Provide the [x, y] coordinate of the cell's center where the given text is located.  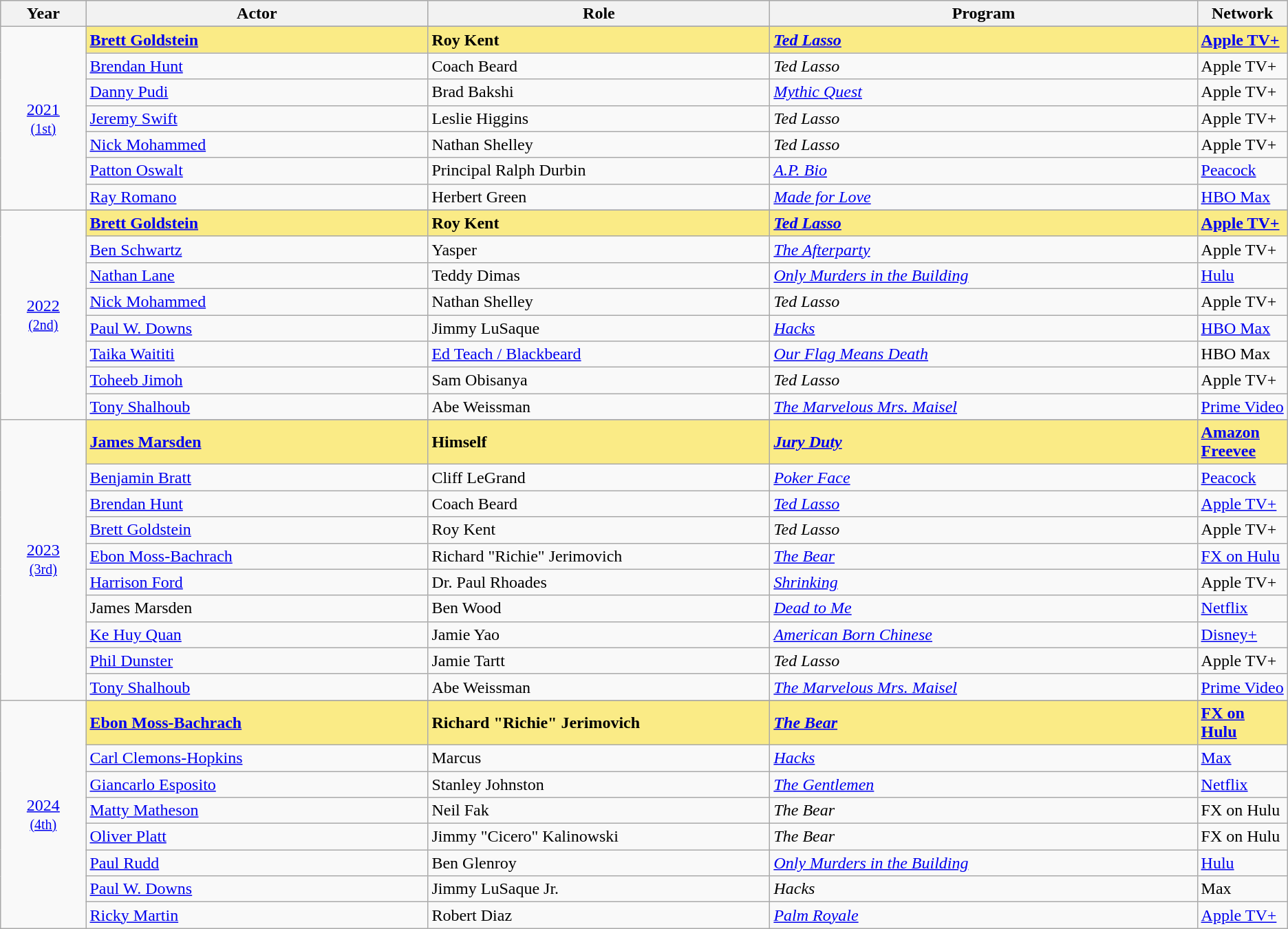
2024(4th) [43, 814]
Our Flag Means Death [984, 354]
Ben Glenroy [599, 863]
American Born Chinese [984, 634]
Patton Oswalt [257, 171]
The Afterparty [984, 249]
Benjamin Bratt [257, 478]
Jimmy LuSaque [599, 328]
Sam Obisanya [599, 381]
Herbert Green [599, 197]
Role [599, 14]
2022(2nd) [43, 314]
Mythic Quest [984, 92]
Ricky Martin [257, 915]
Ben Wood [599, 608]
Jury Duty [984, 442]
Neil Fak [599, 811]
Brad Bakshi [599, 92]
Leslie Higgins [599, 118]
Network [1243, 14]
Marcus [599, 758]
Ke Huy Quan [257, 634]
Jimmy "Cicero" Kalinowski [599, 837]
Dr. Paul Rhoades [599, 582]
Carl Clemons-Hopkins [257, 758]
Phil Dunster [257, 661]
Jamie Tartt [599, 661]
Oliver Platt [257, 837]
2023(3rd) [43, 560]
Year [43, 14]
Matty Matheson [257, 811]
Disney+ [1243, 634]
Shrinking [984, 582]
Cliff LeGrand [599, 478]
Giancarlo Esposito [257, 784]
Stanley Johnston [599, 784]
2021(1st) [43, 118]
Ed Teach / Blackbeard [599, 354]
Harrison Ford [257, 582]
Jimmy LuSaque Jr. [599, 889]
Ray Romano [257, 197]
Nathan Lane [257, 275]
Amazon Freevee [1243, 442]
Taika Waititi [257, 354]
Program [984, 14]
Robert Diaz [599, 915]
Danny Pudi [257, 92]
The Gentlemen [984, 784]
Toheeb Jimoh [257, 381]
Jamie Yao [599, 634]
Jeremy Swift [257, 118]
Palm Royale [984, 915]
Paul Rudd [257, 863]
Poker Face [984, 478]
Actor [257, 14]
Teddy Dimas [599, 275]
Ben Schwartz [257, 249]
Himself [599, 442]
Made for Love [984, 197]
A.P. Bio [984, 171]
Dead to Me [984, 608]
Principal Ralph Durbin [599, 171]
Yasper [599, 249]
